Find where the given text appears and provide that cell's center as [X, Y] coordinate. 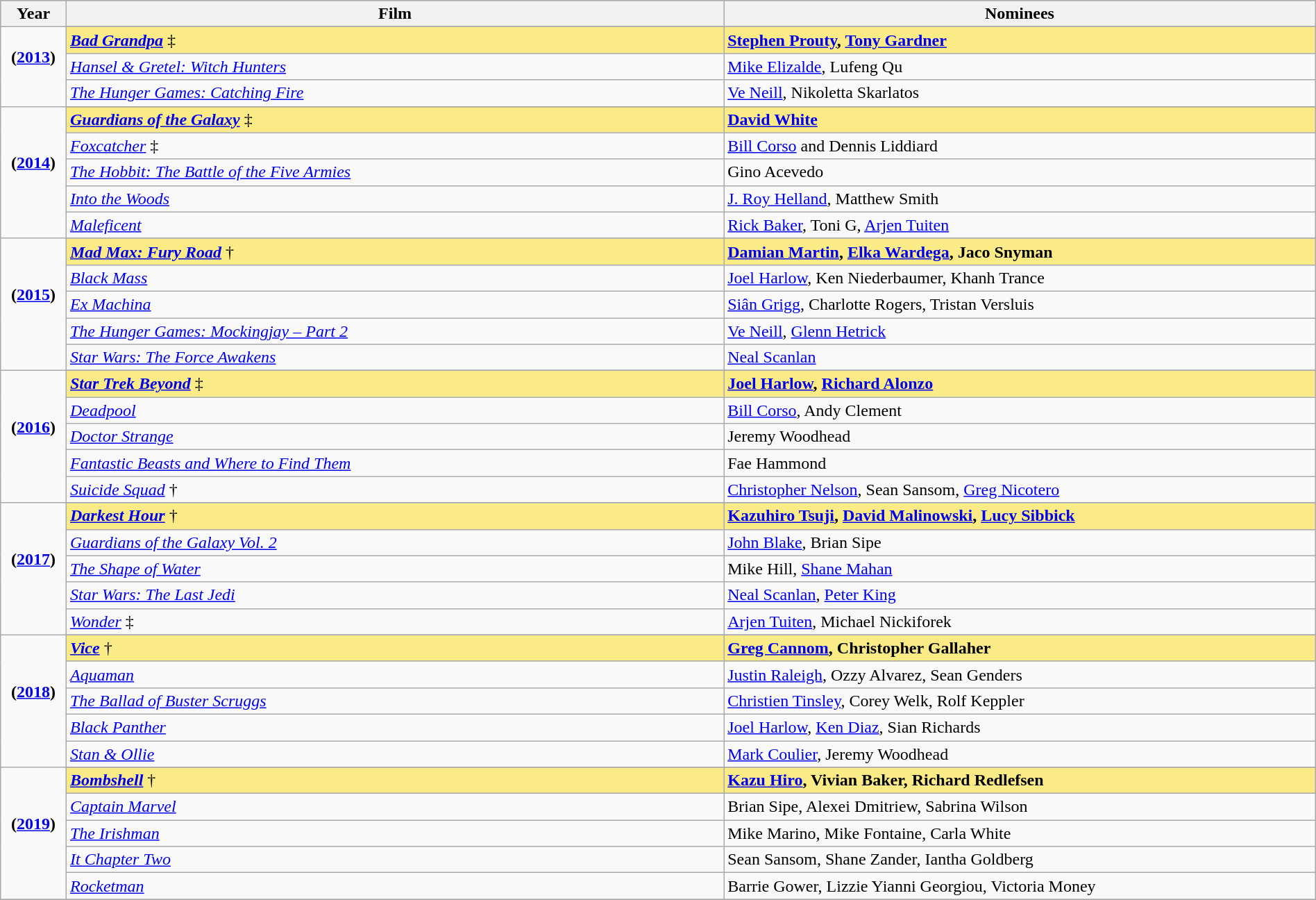
Joel Harlow, Ken Niederbaumer, Khanh Trance [1020, 278]
Barrie Gower, Lizzie Yianni Georgiou, Victoria Money [1020, 886]
Mad Max: Fury Road † [394, 251]
(2019) [33, 833]
Guardians of the Galaxy ‡ [394, 119]
David White [1020, 119]
The Hunger Games: Catching Fire [394, 93]
The Ballad of Buster Scruggs [394, 701]
Ve Neill, Nikoletta Skarlatos [1020, 93]
Rick Baker, Toni G, Arjen Tuiten [1020, 225]
(2016) [33, 437]
Deadpool [394, 410]
Captain Marvel [394, 807]
John Blake, Brian Sipe [1020, 542]
Foxcatcher ‡ [394, 146]
The Shape of Water [394, 569]
The Hobbit: The Battle of the Five Armies [394, 172]
Into the Woods [394, 199]
Fantastic Beasts and Where to Find Them [394, 463]
Maleficent [394, 225]
Damian Martin, Elka Wardega, Jaco Snyman [1020, 251]
Fae Hammond [1020, 463]
(2014) [33, 172]
Joel Harlow, Ken Diaz, Sian Richards [1020, 727]
Hansel & Gretel: Witch Hunters [394, 67]
Wonder ‡ [394, 622]
Doctor Strange [394, 437]
It Chapter Two [394, 860]
(2018) [33, 701]
Guardians of the Galaxy Vol. 2 [394, 542]
Stan & Ollie [394, 753]
Bombshell † [394, 781]
Neal Scanlan [1020, 358]
Ex Machina [394, 304]
Justin Raleigh, Ozzy Alvarez, Sean Genders [1020, 674]
Vice † [394, 648]
Film [394, 14]
Siân Grigg, Charlotte Rogers, Tristan Versluis [1020, 304]
Mike Elizalde, Lufeng Qu [1020, 67]
Greg Cannom, Christopher Gallaher [1020, 648]
Brian Sipe, Alexei Dmitriew, Sabrina Wilson [1020, 807]
Star Wars: The Last Jedi [394, 595]
Star Trek Beyond ‡ [394, 384]
Rocketman [394, 886]
Black Panther [394, 727]
Neal Scanlan, Peter King [1020, 595]
Mike Hill, Shane Mahan [1020, 569]
(2015) [33, 304]
The Hunger Games: Mockingjay – Part 2 [394, 331]
Year [33, 14]
Jeremy Woodhead [1020, 437]
Stephen Prouty, Tony Gardner [1020, 40]
(2017) [33, 569]
Darkest Hour † [394, 516]
Bill Corso and Dennis Liddiard [1020, 146]
J. Roy Helland, Matthew Smith [1020, 199]
Black Mass [394, 278]
Aquaman [394, 674]
Bad Grandpa ‡ [394, 40]
Kazu Hiro, Vivian Baker, Richard Redlefsen [1020, 781]
The Irishman [394, 833]
Christopher Nelson, Sean Sansom, Greg Nicotero [1020, 490]
Joel Harlow, Richard Alonzo [1020, 384]
Nominees [1020, 14]
(2013) [33, 67]
Gino Acevedo [1020, 172]
Mike Marino, Mike Fontaine, Carla White [1020, 833]
Sean Sansom, Shane Zander, Iantha Goldberg [1020, 860]
Kazuhiro Tsuji, David Malinowski, Lucy Sibbick [1020, 516]
Christien Tinsley, Corey Welk, Rolf Keppler [1020, 701]
Mark Coulier, Jeremy Woodhead [1020, 753]
Bill Corso, Andy Clement [1020, 410]
Ve Neill, Glenn Hetrick [1020, 331]
Star Wars: The Force Awakens [394, 358]
Suicide Squad † [394, 490]
Arjen Tuiten, Michael Nickiforek [1020, 622]
